Identify which cell holds the provided text, then report its (X, Y) central coordinate. 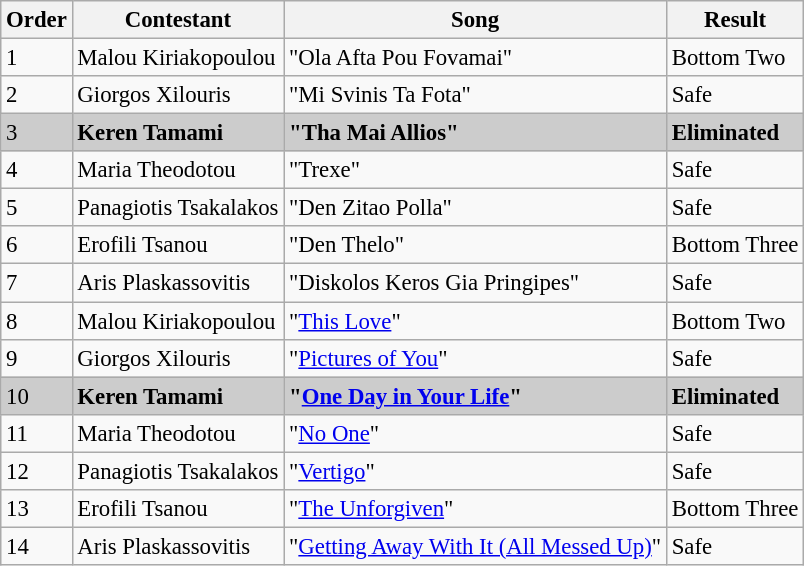
1 (36, 58)
3 (36, 133)
"Mi Svinis Ta Fota" (476, 95)
2 (36, 95)
13 (36, 509)
12 (36, 471)
"Pictures of You" (476, 358)
Result (734, 20)
"Ola Afta Pou Fovamai" (476, 58)
"This Love" (476, 321)
"No One" (476, 433)
5 (36, 208)
"The Unforgiven" (476, 509)
Song (476, 20)
"Getting Away With It (All Messed Up)" (476, 546)
Order (36, 20)
"Den Zitao Polla" (476, 208)
"Tha Mai Allios" (476, 133)
14 (36, 546)
11 (36, 433)
7 (36, 283)
"Trexe" (476, 170)
Contestant (178, 20)
"Den Thelo" (476, 245)
4 (36, 170)
10 (36, 396)
"Vertigo" (476, 471)
8 (36, 321)
9 (36, 358)
"One Day in Your Life" (476, 396)
"Diskolos Keros Gia Pringipes" (476, 283)
6 (36, 245)
